Find where the given text appears and provide that cell's center as [X, Y] coordinate. 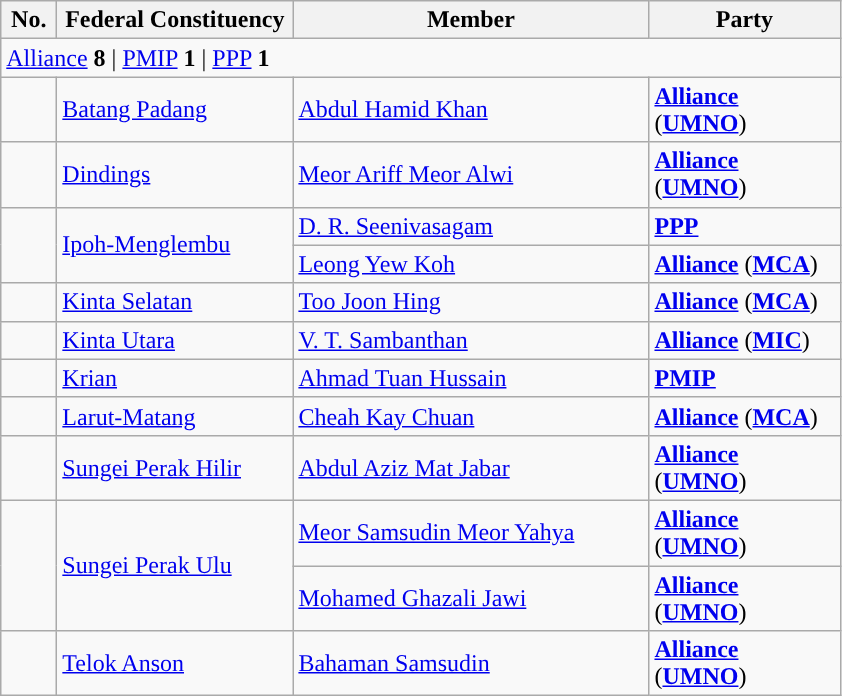
Alliance (MIC) [744, 340]
Bahaman Samsudin [471, 664]
Telok Anson [175, 664]
PPP [744, 226]
Federal Constituency [175, 20]
Abdul Hamid Khan [471, 110]
Ipoh-Menglembu [175, 245]
Sungei Perak Hilir [175, 468]
D. R. Seenivasagam [471, 226]
Ahmad Tuan Hussain [471, 378]
Party [744, 20]
Kinta Selatan [175, 302]
Cheah Kay Chuan [471, 416]
Kinta Utara [175, 340]
Sungei Perak Ulu [175, 565]
Leong Yew Koh [471, 264]
Meor Ariff Meor Alwi [471, 174]
PMIP [744, 378]
Meor Samsudin Meor Yahya [471, 532]
Krian [175, 378]
V. T. Sambanthan [471, 340]
Member [471, 20]
Larut-Matang [175, 416]
Dindings [175, 174]
No. [29, 20]
Alliance 8 | PMIP 1 | PPP 1 [420, 58]
Mohamed Ghazali Jawi [471, 598]
Abdul Aziz Mat Jabar [471, 468]
Too Joon Hing [471, 302]
Batang Padang [175, 110]
